From the cell containing the given text, extract its center point as (X, Y) coordinate. 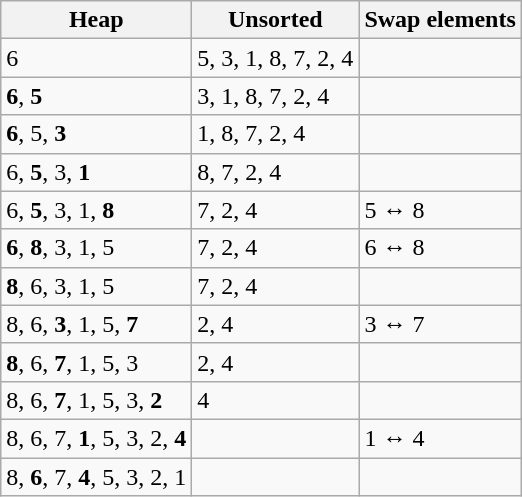
8, 7, 2, 4 (276, 172)
6, 5, 3 (96, 134)
5, 3, 1, 8, 7, 2, 4 (276, 58)
8, 6, 3, 1, 5, 7 (96, 324)
3 ↔ 7 (440, 324)
6, 5, 3, 1 (96, 172)
5 ↔ 8 (440, 210)
8, 6, 7, 1, 5, 3, 2, 4 (96, 438)
6, 8, 3, 1, 5 (96, 248)
6 (96, 58)
8, 6, 7, 4, 5, 3, 2, 1 (96, 477)
1, 8, 7, 2, 4 (276, 134)
8, 6, 7, 1, 5, 3 (96, 362)
8, 6, 3, 1, 5 (96, 286)
Swap elements (440, 20)
6 ↔ 8 (440, 248)
8, 6, 7, 1, 5, 3, 2 (96, 400)
1 ↔ 4 (440, 438)
4 (276, 400)
Unsorted (276, 20)
6, 5, 3, 1, 8 (96, 210)
6, 5 (96, 96)
Heap (96, 20)
3, 1, 8, 7, 2, 4 (276, 96)
